Scan for the cell matching the given text and deliver its [X, Y] coordinate at center. 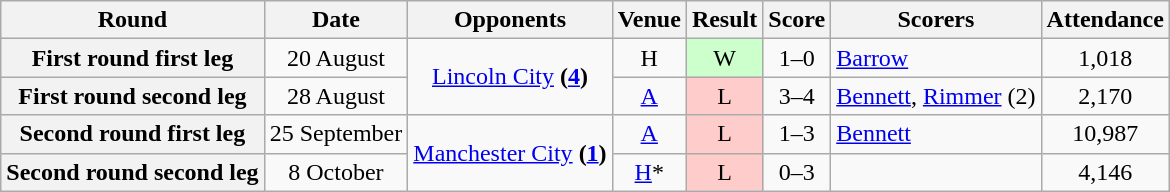
Barrow [936, 58]
20 August [336, 58]
0–3 [797, 172]
Round [132, 20]
10,987 [1105, 134]
H* [649, 172]
First round second leg [132, 96]
4,146 [1105, 172]
Bennett [936, 134]
Manchester City (1) [510, 153]
W [724, 58]
Bennett, Rimmer (2) [936, 96]
1–0 [797, 58]
25 September [336, 134]
1–3 [797, 134]
8 October [336, 172]
2,170 [1105, 96]
1,018 [1105, 58]
Result [724, 20]
Second round second leg [132, 172]
Scorers [936, 20]
Venue [649, 20]
First round first leg [132, 58]
Lincoln City (4) [510, 77]
H [649, 58]
Opponents [510, 20]
Date [336, 20]
Attendance [1105, 20]
Second round first leg [132, 134]
Score [797, 20]
3–4 [797, 96]
28 August [336, 96]
